Search for the cell housing the specified text and yield its [X, Y] center coordinate. 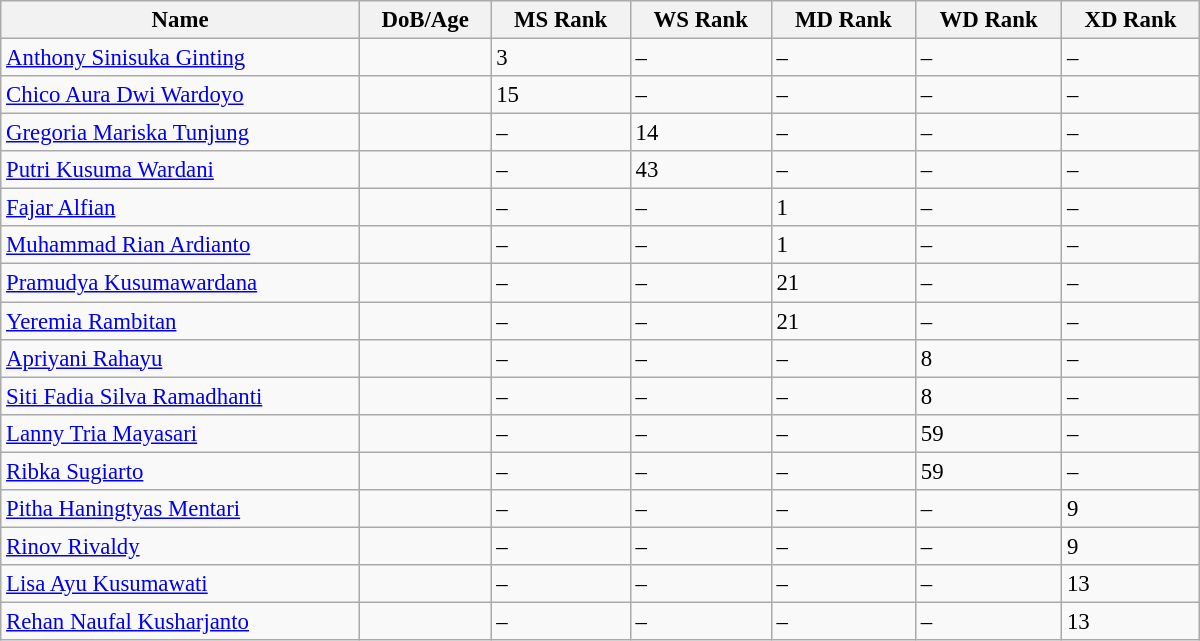
XD Rank [1131, 20]
Lisa Ayu Kusumawati [180, 584]
Muhammad Rian Ardianto [180, 245]
Rinov Rivaldy [180, 546]
3 [560, 58]
Gregoria Mariska Tunjung [180, 133]
Yeremia Rambitan [180, 321]
Lanny Tria Mayasari [180, 433]
Apriyani Rahayu [180, 358]
Pitha Haningtyas Mentari [180, 509]
43 [700, 170]
Fajar Alfian [180, 208]
Ribka Sugiarto [180, 471]
Chico Aura Dwi Wardoyo [180, 95]
Putri Kusuma Wardani [180, 170]
Rehan Naufal Kusharjanto [180, 621]
Pramudya Kusumawardana [180, 283]
MD Rank [843, 20]
WD Rank [989, 20]
DoB/Age [425, 20]
Siti Fadia Silva Ramadhanti [180, 396]
Anthony Sinisuka Ginting [180, 58]
WS Rank [700, 20]
MS Rank [560, 20]
14 [700, 133]
15 [560, 95]
Name [180, 20]
